Determine the [X, Y] coordinate at the center of the cell enclosing the given text.  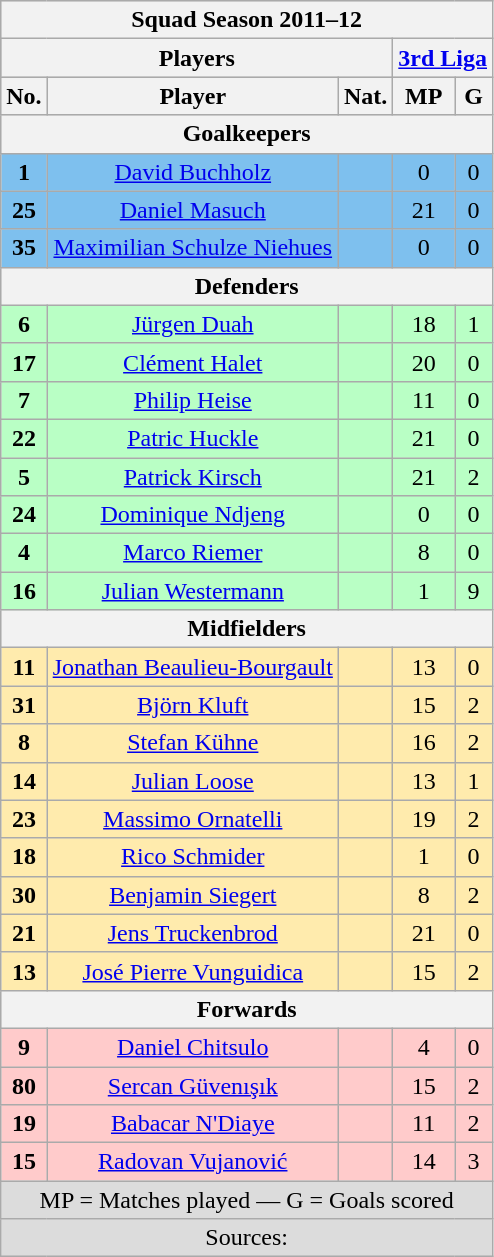
Patric Huckle [192, 438]
Patrick Kirsch [192, 477]
Midfielders [247, 629]
30 [24, 895]
Babacar N'Diaye [192, 1124]
José Pierre Vunguidica [192, 971]
G [474, 96]
Julian Westermann [192, 591]
Dominique Ndjeng [192, 515]
20 [424, 362]
Daniel Chitsulo [192, 1047]
Players [197, 58]
3rd Liga [443, 58]
Massimo Ornatelli [192, 819]
David Buchholz [192, 172]
31 [24, 705]
Goalkeepers [247, 134]
Björn Kluft [192, 705]
7 [24, 400]
25 [24, 210]
Player [192, 96]
No. [24, 96]
6 [24, 324]
Maximilian Schulze Niehues [192, 248]
Radovan Vujanović [192, 1162]
24 [24, 515]
Stefan Kühne [192, 743]
Daniel Masuch [192, 210]
Jonathan Beaulieu-Bourgault [192, 667]
17 [24, 362]
Jürgen Duah [192, 324]
Clément Halet [192, 362]
Jens Truckenbrod [192, 933]
Benjamin Siegert [192, 895]
3 [474, 1162]
Sercan Güvenışık [192, 1085]
Defenders [247, 286]
Forwards [247, 1009]
80 [24, 1085]
Rico Schmider [192, 857]
Nat. [365, 96]
Squad Season 2011–12 [247, 20]
MP = Matches played — G = Goals scored [247, 1200]
5 [24, 477]
23 [24, 819]
22 [24, 438]
Julian Loose [192, 781]
Sources: [247, 1238]
Marco Riemer [192, 553]
Philip Heise [192, 400]
MP [424, 96]
35 [24, 248]
